Output the [X, Y] coordinate of the center of the cell containing the given text.  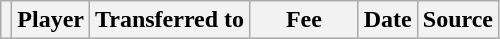
Date [388, 20]
Fee [304, 20]
Player [51, 20]
Transferred to [170, 20]
Source [458, 20]
